For the text-containing cell, return its midpoint in (X, Y) coordinate format. 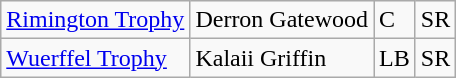
Rimington Trophy (96, 20)
Wuerffel Trophy (96, 58)
Kalaii Griffin (282, 58)
LB (395, 58)
C (395, 20)
Derron Gatewood (282, 20)
